Search for the cell housing the specified text and yield its [x, y] center coordinate. 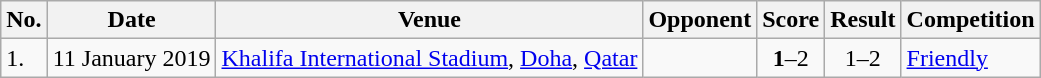
No. [24, 20]
1. [24, 58]
11 January 2019 [132, 58]
Competition [970, 20]
Friendly [970, 58]
Result [863, 20]
Venue [430, 20]
Opponent [700, 20]
Khalifa International Stadium, Doha, Qatar [430, 58]
Date [132, 20]
Score [791, 20]
